Search for the cell housing the specified text and yield its (X, Y) center coordinate. 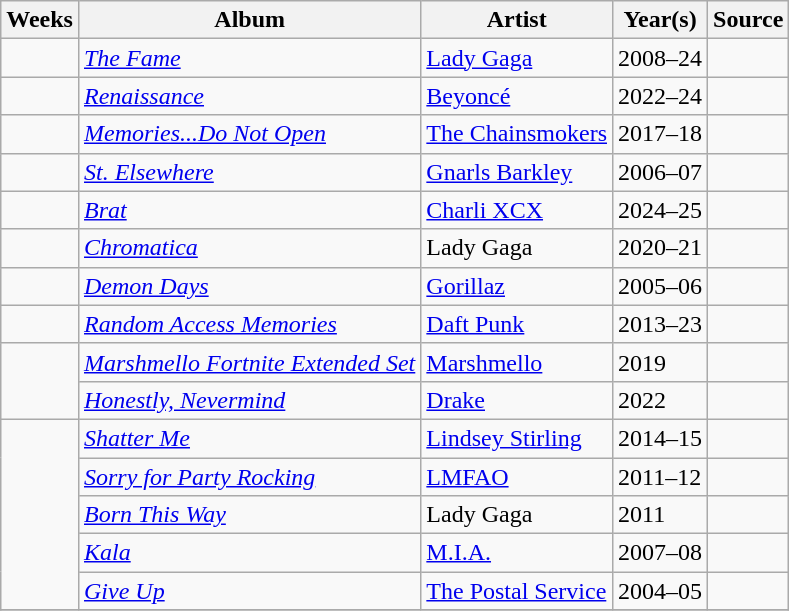
M.I.A. (517, 553)
Born This Way (249, 515)
Gnarls Barkley (517, 172)
Renaissance (249, 96)
Chromatica (249, 248)
The Fame (249, 58)
Sorry for Party Rocking (249, 477)
2022–24 (660, 96)
2017–18 (660, 134)
Marshmello (517, 362)
2007–08 (660, 553)
Random Access Memories (249, 324)
The Chainsmokers (517, 134)
St. Elsewhere (249, 172)
2014–15 (660, 438)
Artist (517, 20)
LMFAO (517, 477)
Weeks (40, 20)
Album (249, 20)
Source (748, 20)
The Postal Service (517, 591)
2022 (660, 400)
2008–24 (660, 58)
2019 (660, 362)
Gorillaz (517, 286)
Kala (249, 553)
2011–12 (660, 477)
Shatter Me (249, 438)
Daft Punk (517, 324)
2024–25 (660, 210)
Year(s) (660, 20)
Demon Days (249, 286)
Beyoncé (517, 96)
2020–21 (660, 248)
2005–06 (660, 286)
Brat (249, 210)
Drake (517, 400)
Marshmello Fortnite Extended Set (249, 362)
Memories...Do Not Open (249, 134)
Lindsey Stirling (517, 438)
2004–05 (660, 591)
2013–23 (660, 324)
Give Up (249, 591)
2011 (660, 515)
Charli XCX (517, 210)
2006–07 (660, 172)
Honestly, Nevermind (249, 400)
